Identify which cell holds the provided text, then report its [X, Y] central coordinate. 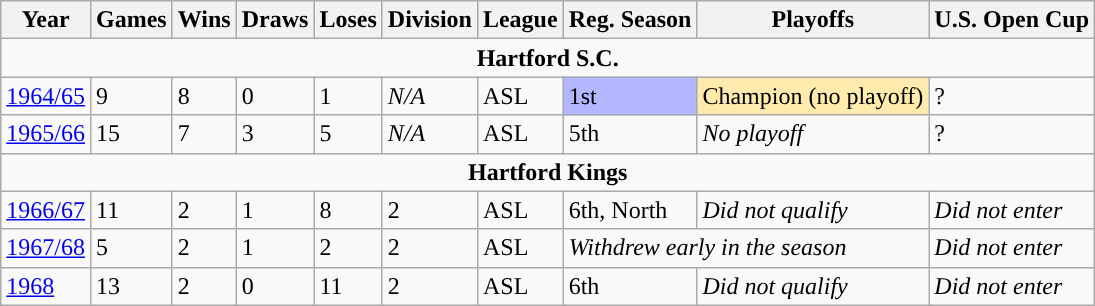
1st [630, 96]
13 [131, 286]
7 [204, 134]
Division [430, 20]
15 [131, 134]
Games [131, 20]
Champion (no playoff) [813, 96]
9 [131, 96]
6th, North [630, 210]
1966/67 [46, 210]
1964/65 [46, 96]
1967/68 [46, 248]
Year [46, 20]
No playoff [813, 134]
Draws [275, 20]
U.S. Open Cup [1012, 20]
Loses [348, 20]
Playoffs [813, 20]
League [520, 20]
Wins [204, 20]
Hartford Kings [548, 172]
1968 [46, 286]
3 [275, 134]
Withdrew early in the season [746, 248]
6th [630, 286]
1965/66 [46, 134]
Reg. Season [630, 20]
Hartford S.C. [548, 58]
5th [630, 134]
